Provide the [X, Y] coordinate of the cell's center where the given text is located.  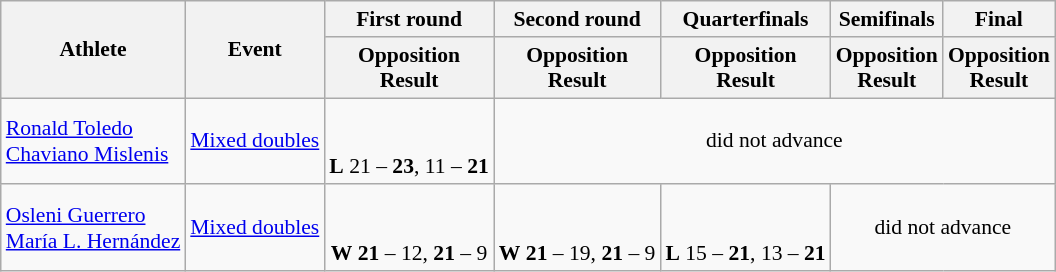
Final [999, 19]
Osleni GuerreroMaría L. Hernández [94, 228]
Semifinals [887, 19]
Athlete [94, 50]
L 21 – 23, 11 – 21 [408, 142]
Ronald ToledoChaviano Mislenis [94, 142]
W 21 – 12, 21 – 9 [408, 228]
Quarterfinals [745, 19]
Second round [578, 19]
W 21 – 19, 21 – 9 [578, 228]
First round [408, 19]
L 15 – 21, 13 – 21 [745, 228]
Event [254, 50]
